Provide the (X, Y) coordinate of the cell's center where the given text is located.  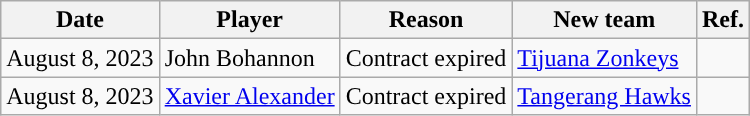
Player (250, 20)
Xavier Alexander (250, 96)
New team (604, 20)
John Bohannon (250, 58)
Date (80, 20)
Tijuana Zonkeys (604, 58)
Tangerang Hawks (604, 96)
Ref. (722, 20)
Reason (426, 20)
